Search for the cell housing the specified text and yield its (X, Y) center coordinate. 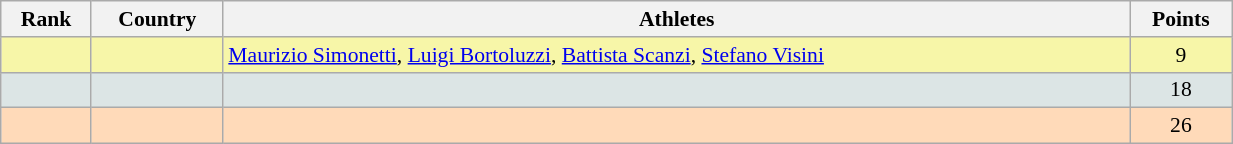
Points (1180, 19)
26 (1180, 126)
Maurizio Simonetti, Luigi Bortoluzzi, Battista Scanzi, Stefano Visini (676, 55)
18 (1180, 90)
Rank (46, 19)
Athletes (676, 19)
Country (157, 19)
9 (1180, 55)
